For the text-containing cell, return its midpoint in [x, y] coordinate format. 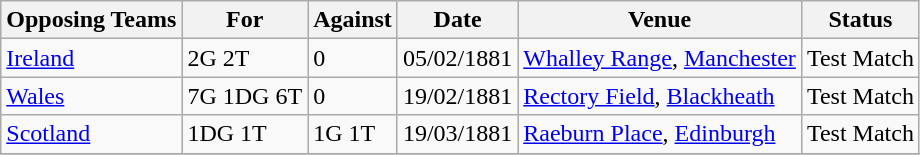
19/02/1881 [457, 96]
1G 1T [353, 134]
Scotland [92, 134]
Ireland [92, 58]
For [245, 20]
Opposing Teams [92, 20]
Rectory Field, Blackheath [660, 96]
Wales [92, 96]
Against [353, 20]
7G 1DG 6T [245, 96]
05/02/1881 [457, 58]
Date [457, 20]
Raeburn Place, Edinburgh [660, 134]
Status [860, 20]
Venue [660, 20]
1DG 1T [245, 134]
Whalley Range, Manchester [660, 58]
19/03/1881 [457, 134]
2G 2T [245, 58]
